Return (X, Y) of the center of cell containing provided text 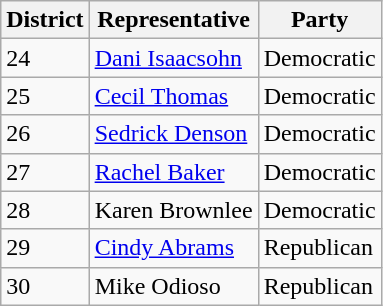
Mike Odioso (174, 286)
Cindy Abrams (174, 248)
Sedrick Denson (174, 134)
District (45, 20)
Dani Isaacsohn (174, 58)
30 (45, 286)
28 (45, 210)
24 (45, 58)
26 (45, 134)
Party (320, 20)
Rachel Baker (174, 172)
Representative (174, 20)
25 (45, 96)
27 (45, 172)
Cecil Thomas (174, 96)
Karen Brownlee (174, 210)
29 (45, 248)
